Extract the [X, Y] coordinate from the center of the cell holding the provided text.  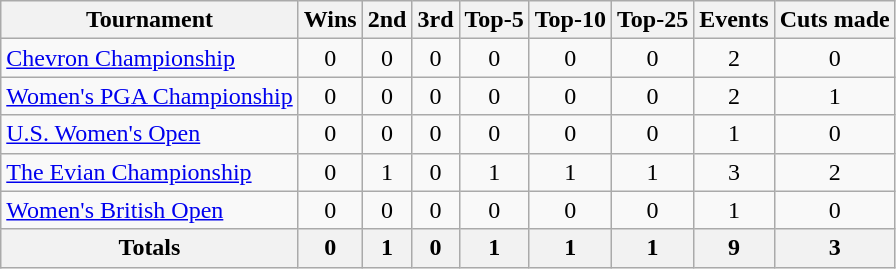
Cuts made [834, 20]
Top-25 [652, 20]
Women's British Open [150, 210]
U.S. Women's Open [150, 134]
Wins [330, 20]
Top-10 [570, 20]
9 [734, 248]
Tournament [150, 20]
Events [734, 20]
Chevron Championship [150, 58]
2nd [387, 20]
Totals [150, 248]
3rd [436, 20]
Women's PGA Championship [150, 96]
Top-5 [494, 20]
The Evian Championship [150, 172]
